Determine the (x, y) coordinate at the center of the cell enclosing the given text.  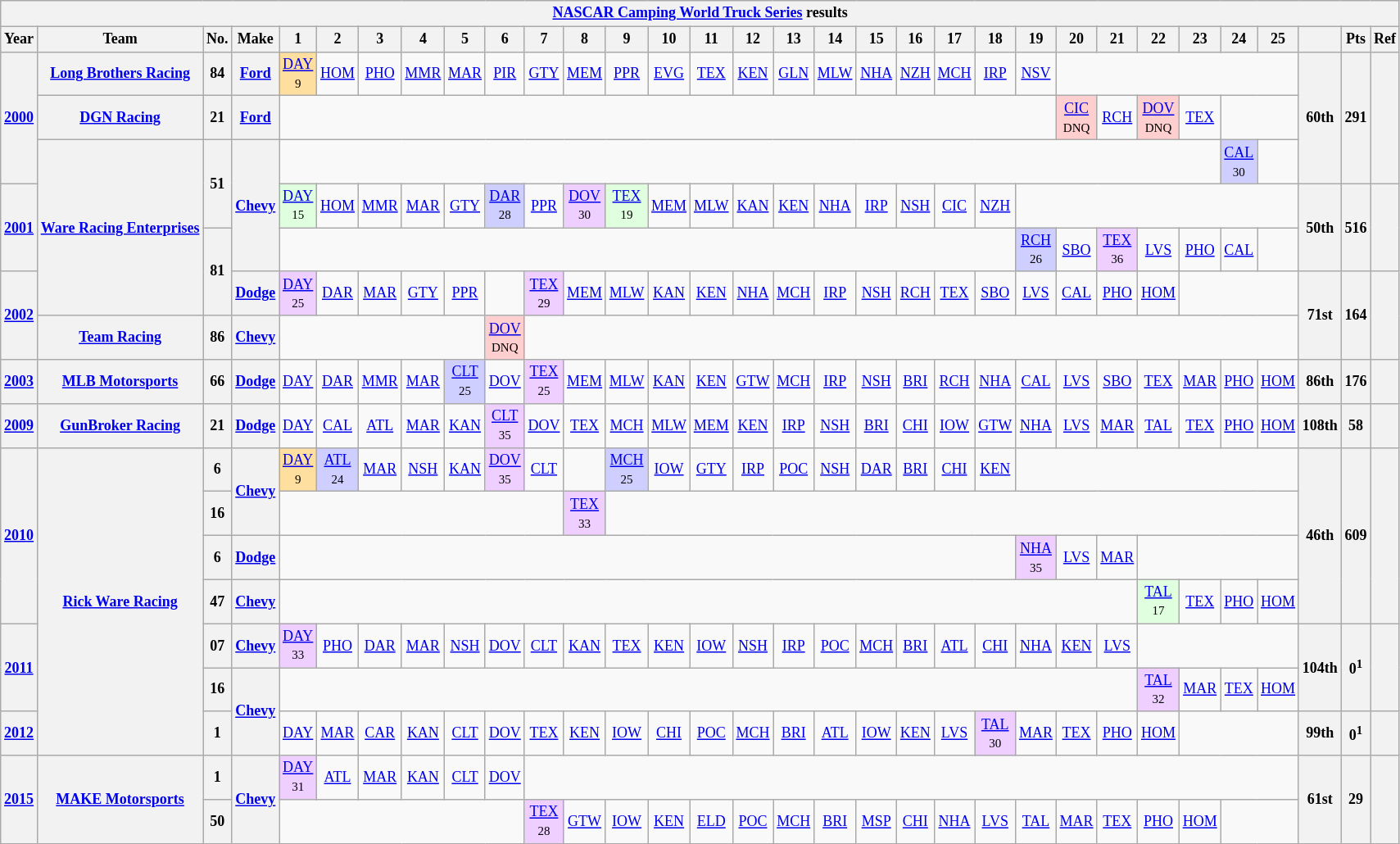
10 (669, 39)
13 (794, 39)
DAY31 (298, 778)
MAKE Motorsports (120, 800)
Ref (1385, 39)
TEX19 (626, 206)
47 (218, 601)
NHA35 (1036, 557)
4 (423, 39)
9 (626, 39)
CLT35 (505, 425)
14 (834, 39)
PIR (505, 74)
18 (995, 39)
DGN Racing (120, 118)
104th (1320, 667)
CICDNQ (1076, 118)
TAL17 (1158, 601)
17 (954, 39)
TEX28 (544, 822)
164 (1356, 315)
DAR28 (505, 206)
5 (465, 39)
81 (218, 272)
CIC (954, 206)
15 (877, 39)
GunBroker Racing (120, 425)
Ware Racing Enterprises (120, 228)
50 (218, 822)
NASCAR Camping World Truck Series results (700, 13)
RCH26 (1036, 250)
NSV (1036, 74)
86 (218, 338)
MLB Motorsports (120, 382)
TEX33 (585, 514)
108th (1320, 425)
24 (1239, 39)
60th (1320, 118)
2 (338, 39)
CAL30 (1239, 161)
ELD (711, 822)
CAR (380, 733)
61st (1320, 800)
11 (711, 39)
Team (120, 39)
DAY15 (298, 206)
MSP (877, 822)
Make (256, 39)
609 (1356, 536)
12 (753, 39)
CLT25 (465, 382)
22 (1158, 39)
19 (1036, 39)
2002 (20, 315)
2000 (20, 118)
516 (1356, 228)
TEX25 (544, 382)
84 (218, 74)
25 (1278, 39)
DOV30 (585, 206)
DOV35 (505, 470)
2011 (20, 667)
2012 (20, 733)
20 (1076, 39)
86th (1320, 382)
71st (1320, 315)
No. (218, 39)
8 (585, 39)
50th (1320, 228)
3 (380, 39)
2001 (20, 228)
TEX36 (1117, 250)
46th (1320, 536)
EVG (669, 74)
Long Brothers Racing (120, 74)
99th (1320, 733)
23 (1199, 39)
2009 (20, 425)
176 (1356, 382)
DAY25 (298, 293)
TEX29 (544, 293)
29 (1356, 800)
ATL24 (338, 470)
7 (544, 39)
Team Racing (120, 338)
Rick Ware Racing (120, 601)
2003 (20, 382)
DAY33 (298, 646)
07 (218, 646)
TAL32 (1158, 689)
GLN (794, 74)
2015 (20, 800)
TAL30 (995, 733)
58 (1356, 425)
Pts (1356, 39)
51 (218, 184)
MCH25 (626, 470)
66 (218, 382)
2010 (20, 536)
Year (20, 39)
291 (1356, 118)
